Identify which cell holds the provided text, then report its [X, Y] central coordinate. 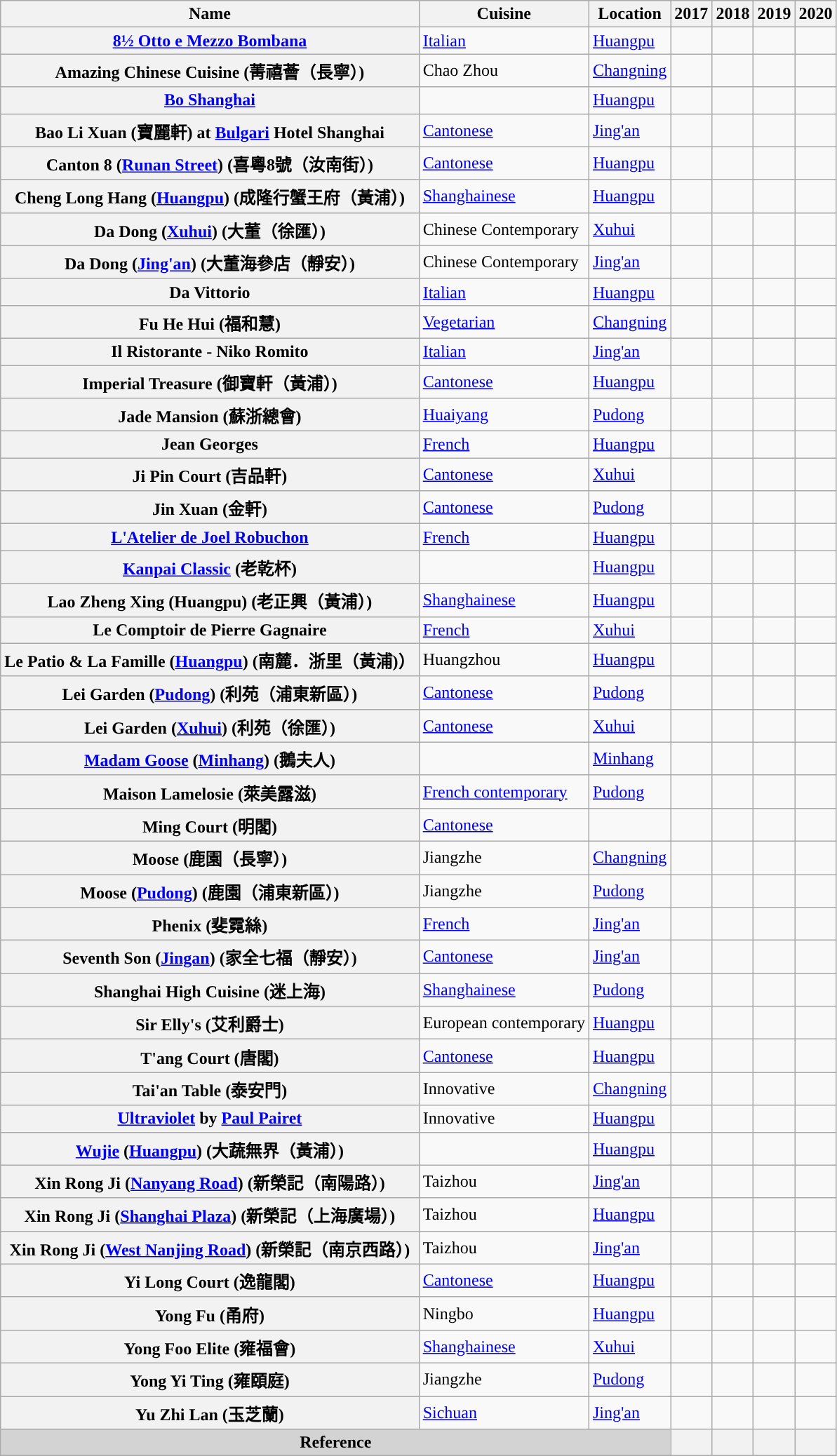
Maison Lamelosie (萊美露滋) [210, 791]
Lei Garden (Pudong) (利苑（浦東新區）) [210, 693]
Ming Court (明閣) [210, 825]
Yu Zhi Lan (玉芝蘭) [210, 1413]
Ultraviolet by Paul Pairet [210, 1119]
Le Comptoir de Pierre Gagnaire [210, 630]
Lei Garden (Xuhui) (利苑（徐匯）) [210, 725]
Cheng Long Hang (Huangpu) (成隆行蟹王府（黃浦）) [210, 196]
2020 [815, 14]
8½ Otto e Mezzo Bombana [210, 41]
L'Atelier de Joel Robuchon [210, 537]
Da Dong (Jing'an) (大董海參店（靜安）) [210, 262]
Il Ristorante - Niko Romito [210, 351]
Da Dong (Xuhui) (大董（徐匯）) [210, 229]
Canton 8 (Runan Street) (喜粵8號（汝南街）) [210, 163]
Yong Fu (甬府) [210, 1313]
Amazing Chinese Cuisine (菁禧薈（長寧）) [210, 70]
2018 [732, 14]
Kanpai Classic (老乾杯) [210, 567]
Vegetarian [504, 321]
Jade Mansion (蘇浙總會) [210, 415]
Sichuan [504, 1413]
Xin Rong Ji (Nanyang Road) (新榮記（南陽路）) [210, 1181]
Minhang [629, 759]
Xin Rong Ji (West Nanjing Road) (新榮記（南京西路）) [210, 1247]
Moose (鹿園（長寧）) [210, 857]
French contemporary [504, 791]
Bao Li Xuan (寶麗軒) at Bulgari Hotel Shanghai [210, 130]
Fu He Hui (福和慧) [210, 321]
2017 [692, 14]
Madam Goose (Minhang) (鵝夫人) [210, 759]
Location [629, 14]
Bo Shanghai [210, 100]
Le Patio & La Famille (Huangpu) (南麓．浙里（黃浦)） [210, 659]
Wujie (Huangpu) (大蔬無界（黃浦）) [210, 1149]
Phenix (斐霓絲) [210, 924]
T'ang Court (唐閣) [210, 1056]
Yong Yi Ting (雍頤庭) [210, 1379]
Jean Georges [210, 445]
Lao Zheng Xing (Huangpu) (老正興（黃浦）) [210, 600]
Huaiyang [504, 415]
Name [210, 14]
Imperial Treasure (御寶軒（黃浦）) [210, 382]
Yi Long Court (逸龍閣) [210, 1281]
Yong Foo Elite (雍福會) [210, 1347]
Ji Pin Court (吉品軒) [210, 474]
2019 [775, 14]
Chao Zhou [504, 70]
Huangzhou [504, 659]
Xin Rong Ji (Shanghai Plaza) (新榮記（上海廣場）) [210, 1215]
Ningbo [504, 1313]
Seventh Son (Jingan) (家全七福（靜安）) [210, 957]
Moose (Pudong) (鹿園（浦東新區）) [210, 891]
Da Vittorio [210, 292]
Cuisine [504, 14]
Jin Xuan (金軒) [210, 508]
Tai'an Table (泰安門) [210, 1088]
Reference [335, 1443]
Sir Elly's (艾利爵士) [210, 1023]
European contemporary [504, 1023]
Shanghai High Cuisine (迷上海) [210, 990]
